Return the [x, y] coordinate for the center point of the cell that contains the specified text.  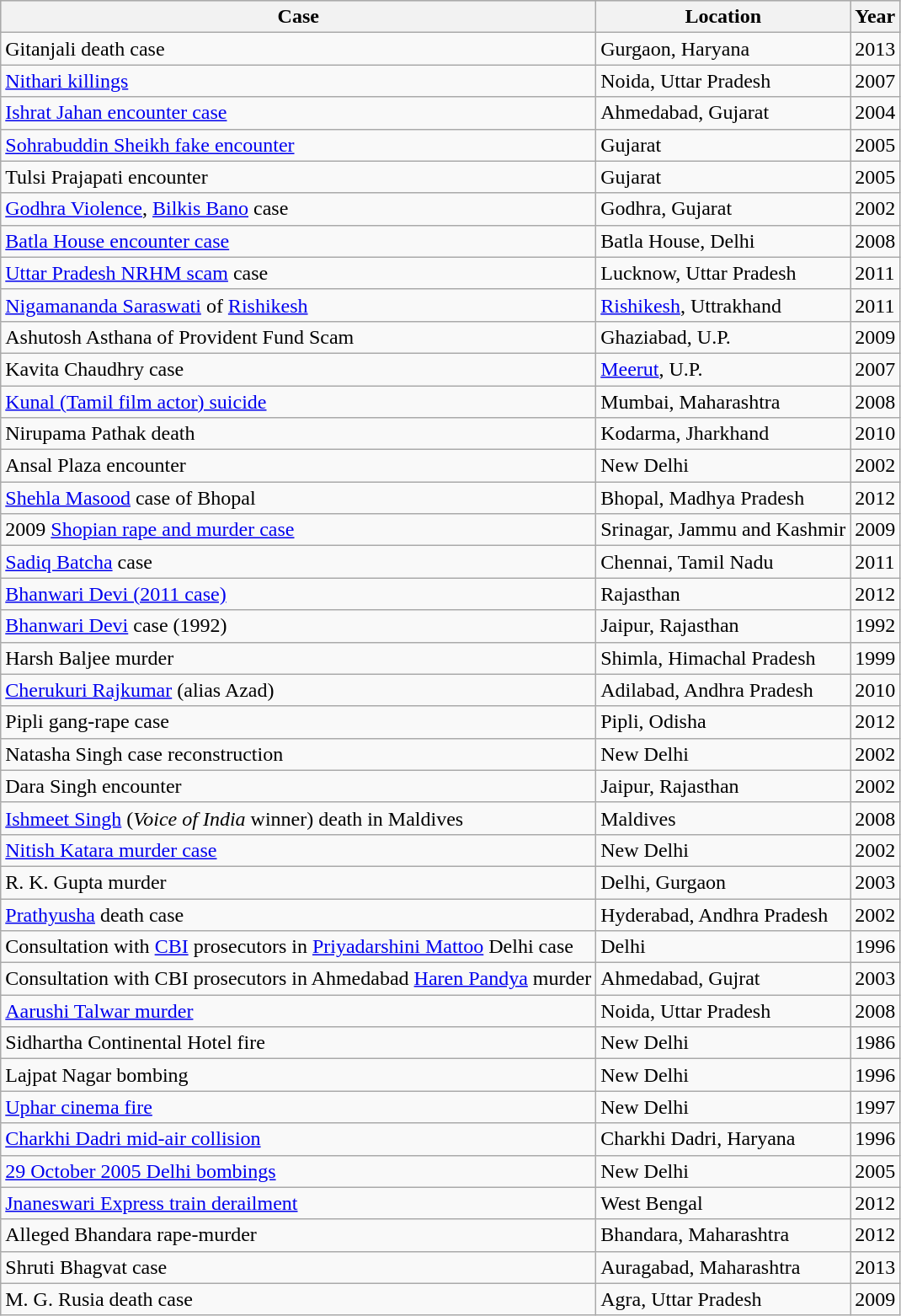
Gitanjali death case [298, 49]
Lajpat Nagar bombing [298, 1075]
Natasha Singh case reconstruction [298, 754]
1992 [876, 626]
Shimla, Himachal Pradesh [723, 658]
Pipli gang-rape case [298, 722]
Ahmedabad, Gujarat [723, 113]
1999 [876, 658]
Rajasthan [723, 594]
Harsh Baljee murder [298, 658]
29 October 2005 Delhi bombings [298, 1171]
Shruti Bhagvat case [298, 1267]
Ansal Plaza encounter [298, 466]
Ghaziabad, U.P. [723, 337]
Jnaneswari Express train derailment [298, 1203]
Consultation with CBI prosecutors in Ahmedabad Haren Pandya murder [298, 979]
Prathyusha death case [298, 914]
Delhi [723, 947]
Kodarma, Jharkhand [723, 434]
Kunal (Tamil film actor) suicide [298, 402]
1986 [876, 1043]
Srinagar, Jammu and Kashmir [723, 530]
Ishrat Jahan encounter case [298, 113]
Uphar cinema fire [298, 1107]
Batla House encounter case [298, 241]
Godhra, Gujarat [723, 209]
Nithari killings [298, 81]
West Bengal [723, 1203]
Year [876, 17]
Ahmedabad, Gujrat [723, 979]
Sadiq Batcha case [298, 562]
Nirupama Pathak death [298, 434]
Sohrabuddin Sheikh fake encounter [298, 145]
Cherukuri Rajkumar (alias Azad) [298, 690]
Charkhi Dadri, Haryana [723, 1139]
Godhra Violence, Bilkis Bano case [298, 209]
Delhi, Gurgaon [723, 882]
Nitish Katara murder case [298, 850]
Hyderabad, Andhra Pradesh [723, 914]
Auragabad, Maharashtra [723, 1267]
Mumbai, Maharashtra [723, 402]
Shehla Masood case of Bhopal [298, 498]
Case [298, 17]
Uttar Pradesh NRHM scam case [298, 273]
Ishmeet Singh (Voice of India winner) death in Maldives [298, 818]
Charkhi Dadri mid-air collision [298, 1139]
Location [723, 17]
Pipli, Odisha [723, 722]
M. G. Rusia death case [298, 1299]
Alleged Bhandara rape-murder [298, 1235]
Kavita Chaudhry case [298, 369]
Sidhartha Continental Hotel fire [298, 1043]
Tulsi Prajapati encounter [298, 177]
Adilabad, Andhra Pradesh [723, 690]
Consultation with CBI prosecutors in Priyadarshini Mattoo Delhi case [298, 947]
Bhanwari Devi case (1992) [298, 626]
Ashutosh Asthana of Provident Fund Scam [298, 337]
Agra, Uttar Pradesh [723, 1299]
Dara Singh encounter [298, 786]
Bhopal, Madhya Pradesh [723, 498]
Maldives [723, 818]
R. K. Gupta murder [298, 882]
Gurgaon, Haryana [723, 49]
1997 [876, 1107]
Bhanwari Devi (2011 case) [298, 594]
Meerut, U.P. [723, 369]
Rishikesh, Uttrakhand [723, 305]
Batla House, Delhi [723, 241]
2004 [876, 113]
Aarushi Talwar murder [298, 1011]
Lucknow, Uttar Pradesh [723, 273]
Chennai, Tamil Nadu [723, 562]
Nigamananda Saraswati of Rishikesh [298, 305]
Bhandara, Maharashtra [723, 1235]
2009 Shopian rape and murder case [298, 530]
